Output the (X, Y) coordinate of the center of the cell containing the given text.  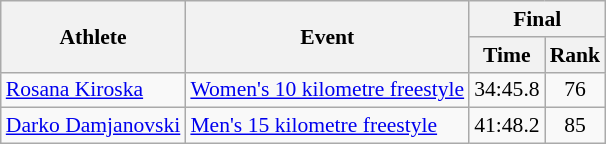
Time (506, 55)
Event (327, 36)
76 (576, 90)
Rank (576, 55)
85 (576, 126)
Rosana Kiroska (94, 90)
Final (537, 19)
Women's 10 kilometre freestyle (327, 90)
41:48.2 (506, 126)
34:45.8 (506, 90)
Men's 15 kilometre freestyle (327, 126)
Athlete (94, 36)
Darko Damjanovski (94, 126)
